Find where the given text appears and provide that cell's center as [X, Y] coordinate. 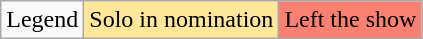
Legend [42, 20]
Solo in nomination [182, 20]
Left the show [350, 20]
